Search for the cell housing the specified text and yield its [X, Y] center coordinate. 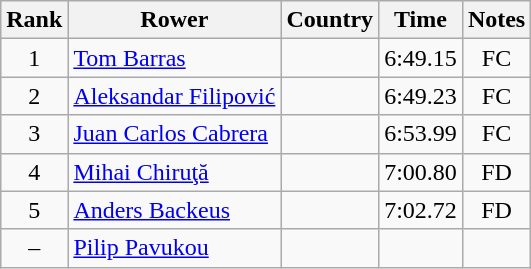
6:53.99 [421, 134]
Anders Backeus [174, 210]
6:49.15 [421, 58]
7:02.72 [421, 210]
6:49.23 [421, 96]
Mihai Chiruţă [174, 172]
Aleksandar Filipović [174, 96]
– [34, 248]
Juan Carlos Cabrera [174, 134]
3 [34, 134]
Pilip Pavukou [174, 248]
1 [34, 58]
Time [421, 20]
4 [34, 172]
Rank [34, 20]
7:00.80 [421, 172]
Rower [174, 20]
Country [330, 20]
2 [34, 96]
Notes [496, 20]
5 [34, 210]
Tom Barras [174, 58]
